Scan for the cell matching the given text and deliver its [X, Y] coordinate at center. 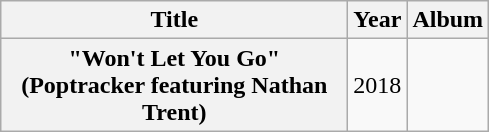
Title [174, 20]
Album [448, 20]
Year [378, 20]
2018 [378, 85]
"Won't Let You Go"(Poptracker featuring Nathan Trent) [174, 85]
